Pinpoint the cell where the given text exists, returning its [x, y] midpoint coordinate. 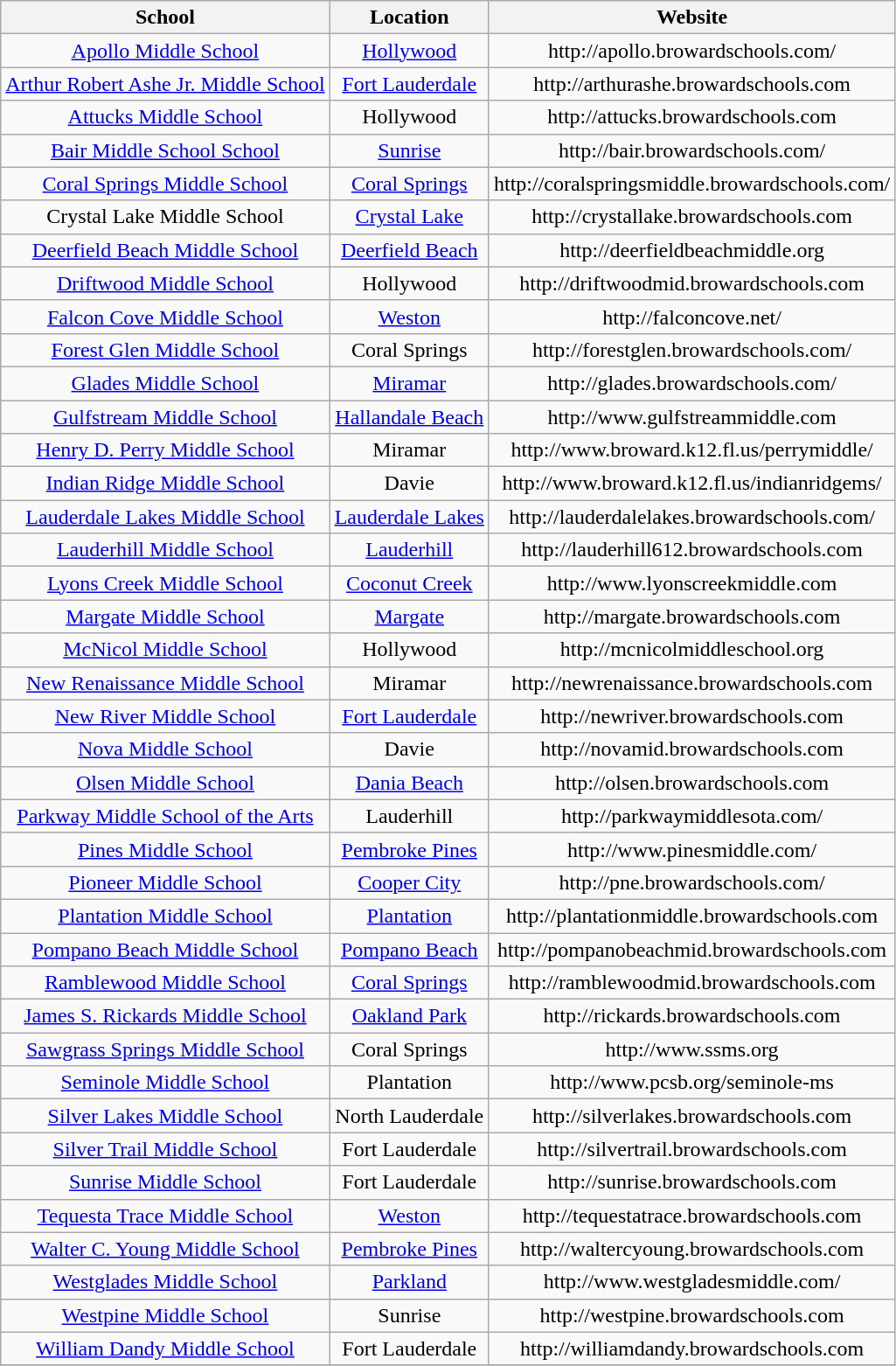
Silver Lakes Middle School [165, 1116]
http://www.pinesmiddle.com/ [691, 849]
Glades Middle School [165, 383]
http://www.gulfstreammiddle.com [691, 417]
Dania Beach [409, 783]
http://apollo.browardschools.com/ [691, 51]
http://www.ssms.org [691, 1049]
Silver Trail Middle School [165, 1149]
Plantation Middle School [165, 916]
http://falconcove.net/ [691, 317]
Crystal Lake [409, 217]
http://sunrise.browardschools.com [691, 1182]
http://www.westgladesmiddle.com/ [691, 1282]
Driftwood Middle School [165, 283]
Westpine Middle School [165, 1315]
Cooper City [409, 882]
http://attucks.browardschools.com [691, 117]
Hallandale Beach [409, 417]
http://newriver.browardschools.com [691, 716]
http://plantationmiddle.browardschools.com [691, 916]
http://silvertrail.browardschools.com [691, 1149]
http://crystallake.browardschools.com [691, 217]
Coconut Creek [409, 583]
http://rickards.browardschools.com [691, 1016]
Margate Middle School [165, 617]
Pioneer Middle School [165, 882]
Henry D. Perry Middle School [165, 450]
http://silverlakes.browardschools.com [691, 1116]
http://lauderdalelakes.browardschools.com/ [691, 517]
Lauderhill Middle School [165, 550]
http://waltercyoung.browardschools.com [691, 1249]
Nova Middle School [165, 749]
Deerfield Beach [409, 250]
Walter C. Young Middle School [165, 1249]
http://pompanobeachmid.browardschools.com [691, 949]
Margate [409, 617]
http://www.broward.k12.fl.us/perrymiddle/ [691, 450]
Sunrise Middle School [165, 1182]
Pines Middle School [165, 849]
http://www.broward.k12.fl.us/indianridgems/ [691, 484]
http://williamdandy.browardschools.com [691, 1349]
Pompano Beach [409, 949]
http://deerfieldbeachmiddle.org [691, 250]
Deerfield Beach Middle School [165, 250]
http://bair.browardschools.com/ [691, 150]
New River Middle School [165, 716]
Parkland [409, 1282]
http://ramblewoodmid.browardschools.com [691, 983]
Lauderdale Lakes [409, 517]
Forest Glen Middle School [165, 350]
Apollo Middle School [165, 51]
http://mcnicolmiddleschool.org [691, 650]
Westglades Middle School [165, 1282]
Arthur Robert Ashe Jr. Middle School [165, 84]
Indian Ridge Middle School [165, 484]
Seminole Middle School [165, 1083]
Coral Springs Middle School [165, 184]
Pompano Beach Middle School [165, 949]
William Dandy Middle School [165, 1349]
http://margate.browardschools.com [691, 617]
http://driftwoodmid.browardschools.com [691, 283]
Location [409, 17]
Oakland Park [409, 1016]
http://westpine.browardschools.com [691, 1315]
http://olsen.browardschools.com [691, 783]
McNicol Middle School [165, 650]
http://www.lyonscreekmiddle.com [691, 583]
http://forestglen.browardschools.com/ [691, 350]
Lyons Creek Middle School [165, 583]
New Renaissance Middle School [165, 683]
http://lauderhill612.browardschools.com [691, 550]
http://novamid.browardschools.com [691, 749]
Crystal Lake Middle School [165, 217]
http://tequestatrace.browardschools.com [691, 1216]
http://www.pcsb.org/seminole-ms [691, 1083]
School [165, 17]
http://parkwaymiddlesota.com/ [691, 816]
Sawgrass Springs Middle School [165, 1049]
Lauderdale Lakes Middle School [165, 517]
Parkway Middle School of the Arts [165, 816]
Olsen Middle School [165, 783]
Tequesta Trace Middle School [165, 1216]
Falcon Cove Middle School [165, 317]
Attucks Middle School [165, 117]
North Lauderdale [409, 1116]
http://glades.browardschools.com/ [691, 383]
http://arthurashe.browardschools.com [691, 84]
Gulfstream Middle School [165, 417]
http://pne.browardschools.com/ [691, 882]
Bair Middle School School [165, 150]
http://coralspringsmiddle.browardschools.com/ [691, 184]
http://newrenaissance.browardschools.com [691, 683]
Website [691, 17]
James S. Rickards Middle School [165, 1016]
Ramblewood Middle School [165, 983]
